Return [X, Y] of the center of cell containing provided text 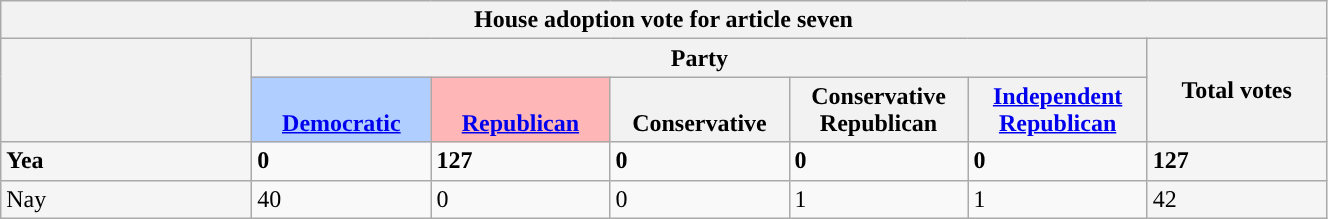
Nay [126, 199]
Conservative Republican [878, 110]
Conservative [700, 110]
Yea [126, 161]
Republican [520, 110]
42 [1236, 199]
Party [700, 58]
40 [342, 199]
House adoption vote for article seven [664, 20]
Total votes [1236, 90]
Independent Republican [1058, 110]
Democratic [342, 110]
